Extract the [x, y] coordinate from the center of the cell holding the provided text.  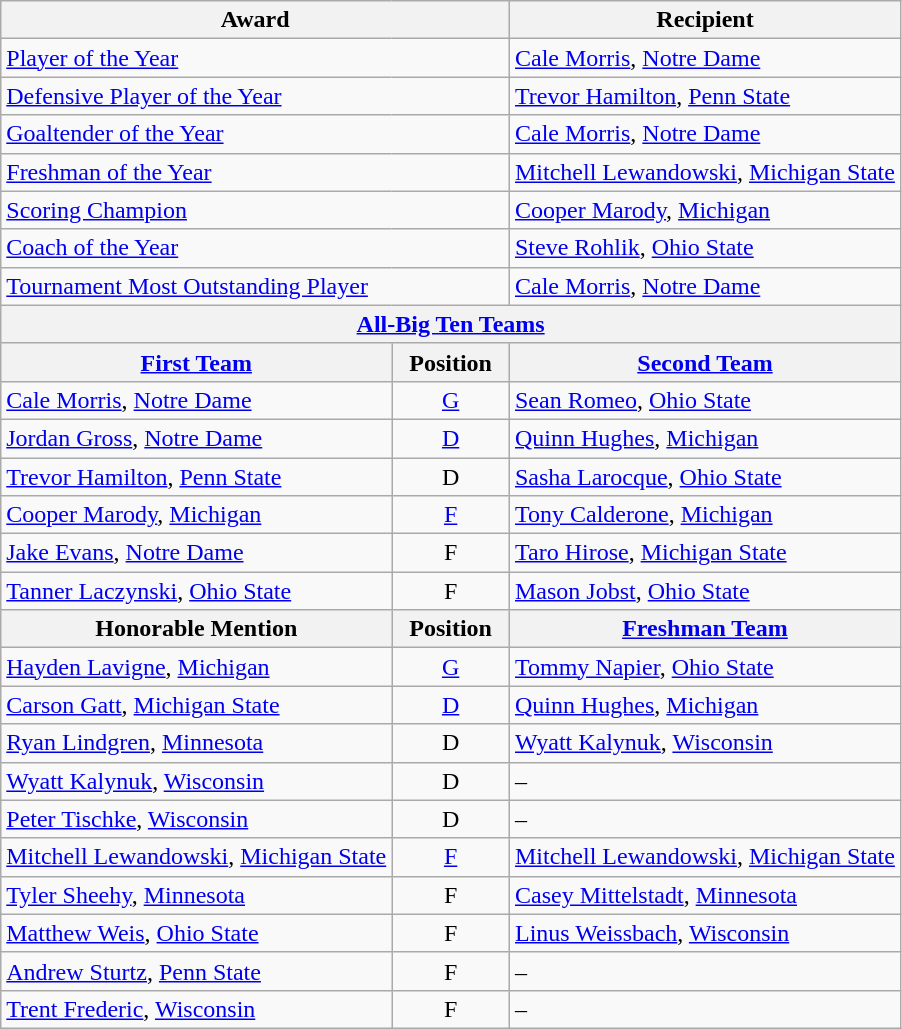
Ryan Lindgren, Minnesota [196, 743]
Tanner Laczynski, Ohio State [196, 591]
Honorable Mention [196, 629]
Sasha Larocque, Ohio State [704, 477]
Mason Jobst, Ohio State [704, 591]
Andrew Sturtz, Penn State [196, 971]
Goaltender of the Year [256, 134]
Taro Hirose, Michigan State [704, 553]
Defensive Player of the Year [256, 96]
Casey Mittelstadt, Minnesota [704, 895]
Carson Gatt, Michigan State [196, 705]
Coach of the Year [256, 248]
Award [256, 20]
Peter Tischke, Wisconsin [196, 819]
Tommy Napier, Ohio State [704, 667]
Linus Weissbach, Wisconsin [704, 933]
Sean Romeo, Ohio State [704, 400]
Tyler Sheehy, Minnesota [196, 895]
Freshman of the Year [256, 172]
Jake Evans, Notre Dame [196, 553]
Tony Calderone, Michigan [704, 515]
Trent Frederic, Wisconsin [196, 1009]
First Team [196, 362]
Matthew Weis, Ohio State [196, 933]
Second Team [704, 362]
Player of the Year [256, 58]
Jordan Gross, Notre Dame [196, 438]
Steve Rohlik, Ohio State [704, 248]
Freshman Team [704, 629]
Scoring Champion [256, 210]
Tournament Most Outstanding Player [256, 286]
Hayden Lavigne, Michigan [196, 667]
Recipient [704, 20]
All-Big Ten Teams [451, 324]
